Provide the [x, y] coordinate of the cell's center where the given text is located.  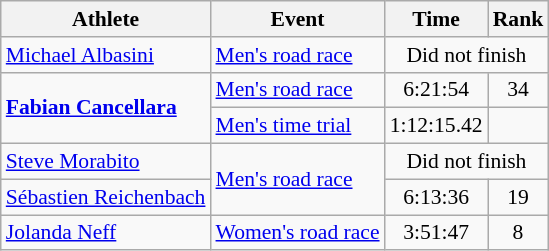
Jolanda Neff [106, 233]
8 [518, 233]
Steve Morabito [106, 162]
1:12:15.42 [436, 126]
19 [518, 197]
6:13:36 [436, 197]
Women's road race [297, 233]
Time [436, 19]
Men's time trial [297, 126]
34 [518, 90]
Event [297, 19]
Michael Albasini [106, 55]
Athlete [106, 19]
Rank [518, 19]
3:51:47 [436, 233]
Fabian Cancellara [106, 108]
6:21:54 [436, 90]
Sébastien Reichenbach [106, 197]
